Extract the [X, Y] coordinate from the center of the cell holding the provided text.  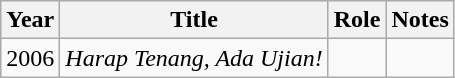
Title [194, 20]
Notes [420, 20]
2006 [30, 58]
Role [357, 20]
Year [30, 20]
Harap Tenang, Ada Ujian! [194, 58]
